Return the [x, y] coordinate for the center point of the cell that contains the specified text.  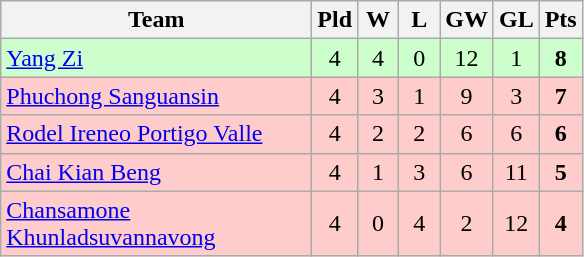
5 [560, 172]
Pts [560, 20]
Chansamone Khunladsuvannavong [156, 224]
Phuchong Sanguansin [156, 96]
W [378, 20]
Pld [335, 20]
GL [516, 20]
Rodel Ireneo Portigo Valle [156, 134]
7 [560, 96]
Chai Kian Beng [156, 172]
GW [467, 20]
L [420, 20]
8 [560, 58]
Team [156, 20]
11 [516, 172]
Yang Zi [156, 58]
9 [467, 96]
